Provide the (x, y) coordinate of the cell's center where the given text is located.  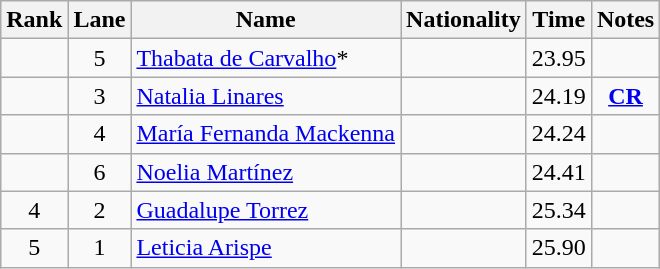
23.95 (558, 58)
María Fernanda Mackenna (266, 134)
24.24 (558, 134)
Lane (100, 20)
3 (100, 96)
25.90 (558, 248)
24.41 (558, 172)
Time (558, 20)
25.34 (558, 210)
Notes (625, 20)
Rank (34, 20)
2 (100, 210)
24.19 (558, 96)
Name (266, 20)
Guadalupe Torrez (266, 210)
Noelia Martínez (266, 172)
Nationality (464, 20)
Natalia Linares (266, 96)
Thabata de Carvalho* (266, 58)
1 (100, 248)
CR (625, 96)
Leticia Arispe (266, 248)
6 (100, 172)
